Detect which cell encompasses the target text, then output its [X, Y] center coordinate. 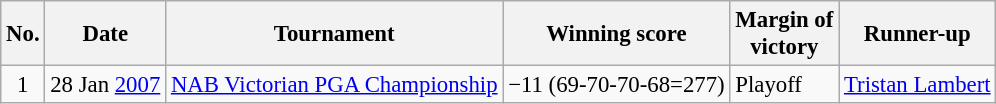
Tristan Lambert [918, 85]
1 [23, 85]
Runner-up [918, 34]
NAB Victorian PGA Championship [334, 85]
Date [106, 34]
Margin ofvictory [784, 34]
Tournament [334, 34]
Winning score [616, 34]
Playoff [784, 85]
−11 (69-70-70-68=277) [616, 85]
28 Jan 2007 [106, 85]
No. [23, 34]
